Identify which cell holds the provided text, then report its [X, Y] central coordinate. 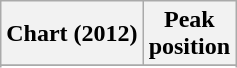
Peak position [189, 34]
Chart (2012) [72, 34]
